Scan for the cell matching the given text and deliver its (x, y) coordinate at center. 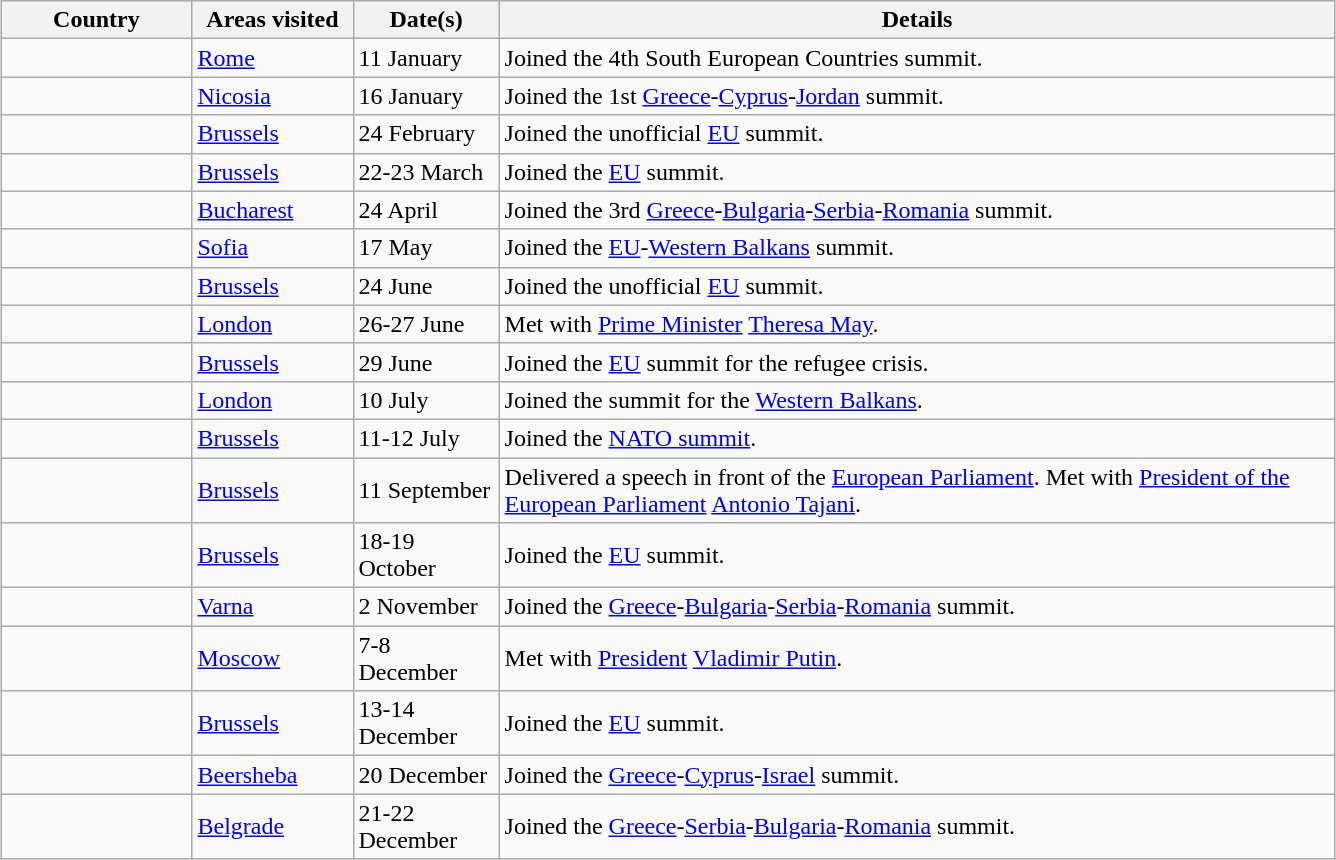
Joined the summit for the Western Balkans. (917, 400)
11-12 July (426, 438)
24 April (426, 210)
Details (917, 20)
11 January (426, 58)
20 December (426, 775)
Joined the 3rd Greece-Bulgaria-Serbia-Romania summit. (917, 210)
Belgrade (272, 826)
Moscow (272, 658)
17 May (426, 248)
2 November (426, 607)
Joined the Greece-Serbia-Bulgaria-Romania summit. (917, 826)
16 January (426, 96)
Country (96, 20)
Joined the 4th South European Countries summit. (917, 58)
Bucharest (272, 210)
Rome (272, 58)
Met with President Vladimir Putin. (917, 658)
7-8 December (426, 658)
Sofia (272, 248)
Joined the EU summit for the refugee crisis. (917, 362)
10 July (426, 400)
26-27 June (426, 324)
Joined the NATO summit. (917, 438)
24 February (426, 134)
21-22 December (426, 826)
11 September (426, 490)
Joined the Greece-Bulgaria-Serbia-Romania summit. (917, 607)
22-23 March (426, 172)
29 June (426, 362)
Varna (272, 607)
Areas visited (272, 20)
Met with Prime Minister Theresa May. (917, 324)
24 June (426, 286)
Joined the 1st Greece-Cyprus-Jordan summit. (917, 96)
Joined the EU-Western Balkans summit. (917, 248)
Beersheba (272, 775)
18-19 October (426, 556)
Joined the Greece-Cyprus-Israel summit. (917, 775)
13-14 December (426, 724)
Delivered a speech in front of the European Parliament. Met with President of the European Parliament Antonio Tajani. (917, 490)
Date(s) (426, 20)
Nicosia (272, 96)
